Find where the given text appears and provide that cell's center as (x, y) coordinate. 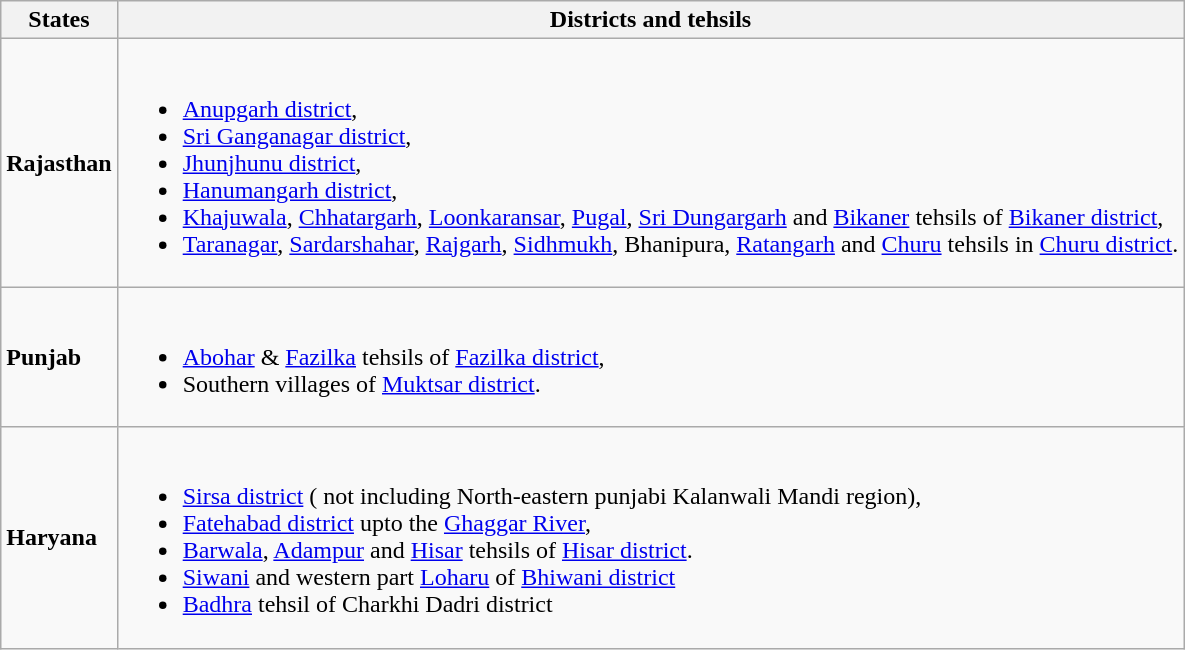
Districts and tehsils (650, 20)
Punjab (59, 357)
Rajasthan (59, 163)
States (59, 20)
Abohar & Fazilka tehsils of Fazilka district,Southern villages of Muktsar district. (650, 357)
Haryana (59, 538)
